Return the (X, Y) coordinate for the center point of the cell that contains the specified text.  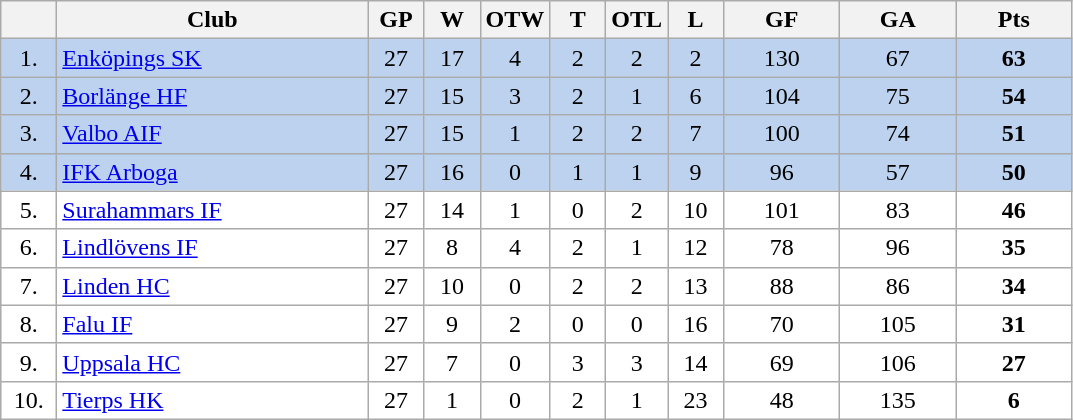
75 (898, 96)
5. (29, 210)
OTW (515, 20)
W (452, 20)
4. (29, 172)
3. (29, 134)
13 (696, 286)
51 (1014, 134)
88 (782, 286)
86 (898, 286)
GP (396, 20)
Linden HC (212, 286)
35 (1014, 248)
130 (782, 58)
Tierps HK (212, 400)
9. (29, 362)
10. (29, 400)
67 (898, 58)
63 (1014, 58)
23 (696, 400)
1. (29, 58)
T (578, 20)
OTL (637, 20)
48 (782, 400)
50 (1014, 172)
Lindlövens IF (212, 248)
Uppsala HC (212, 362)
54 (1014, 96)
83 (898, 210)
57 (898, 172)
74 (898, 134)
12 (696, 248)
GA (898, 20)
104 (782, 96)
105 (898, 324)
101 (782, 210)
Valbo AIF (212, 134)
31 (1014, 324)
78 (782, 248)
Enköpings SK (212, 58)
17 (452, 58)
69 (782, 362)
34 (1014, 286)
6. (29, 248)
2. (29, 96)
Falu IF (212, 324)
Pts (1014, 20)
8. (29, 324)
70 (782, 324)
106 (898, 362)
L (696, 20)
IFK Arboga (212, 172)
8 (452, 248)
46 (1014, 210)
Borlänge HF (212, 96)
Surahammars IF (212, 210)
Club (212, 20)
100 (782, 134)
GF (782, 20)
135 (898, 400)
7. (29, 286)
